Return the (X, Y) coordinate for the center point of the cell that contains the specified text.  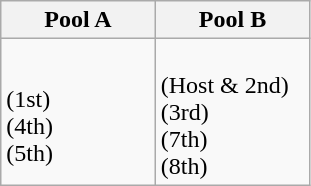
(Host & 2nd) (3rd) (7th) (8th) (232, 112)
Pool A (78, 20)
Pool B (232, 20)
(1st) (4th) (5th) (78, 112)
